Find where the given text appears and provide that cell's center as [X, Y] coordinate. 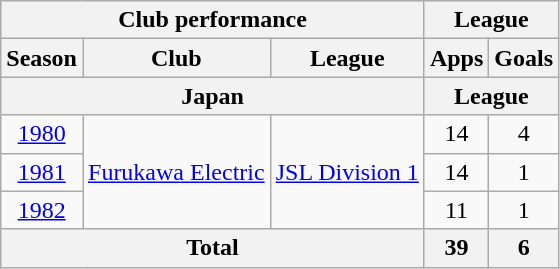
4 [524, 134]
1982 [42, 210]
Japan [213, 96]
1980 [42, 134]
Club [176, 58]
6 [524, 248]
Goals [524, 58]
Apps [456, 58]
Total [213, 248]
Furukawa Electric [176, 172]
Club performance [213, 20]
JSL Division 1 [347, 172]
39 [456, 248]
11 [456, 210]
Season [42, 58]
1981 [42, 172]
